Search for the cell housing the specified text and yield its (x, y) center coordinate. 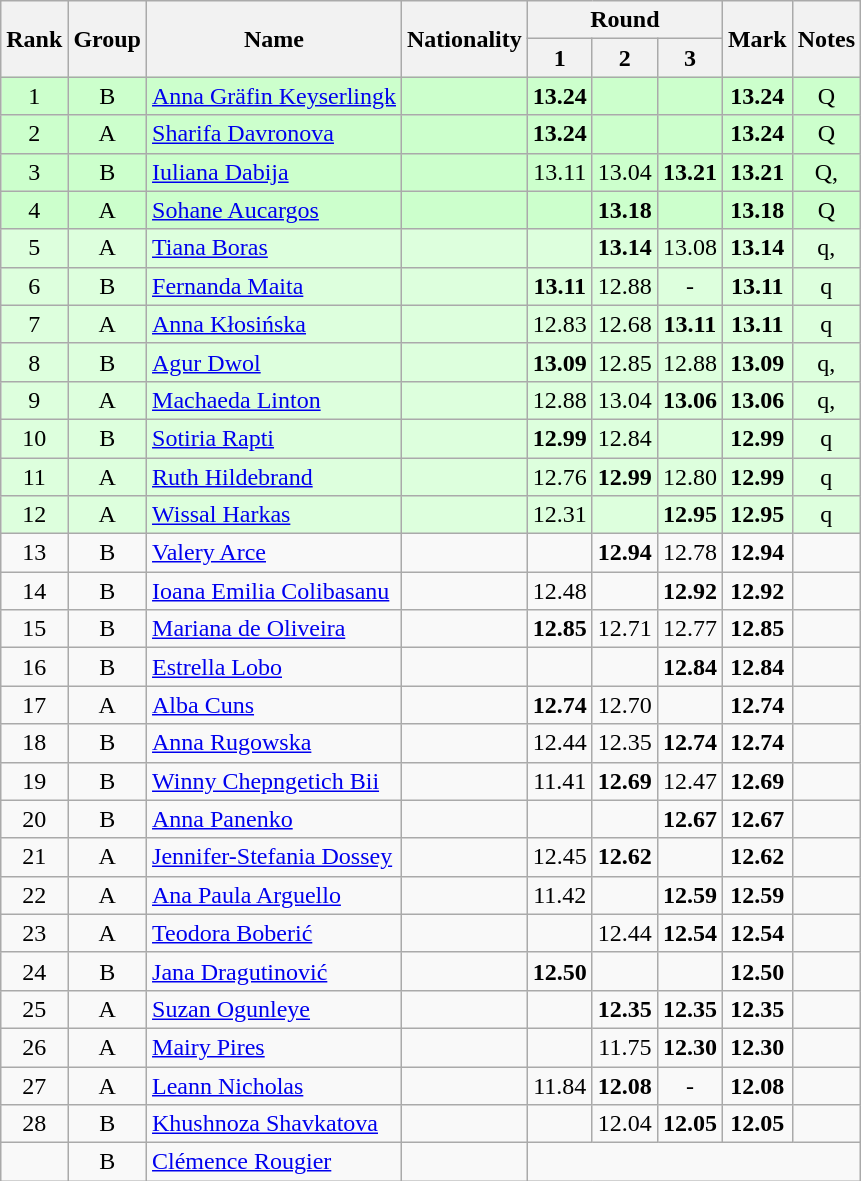
Mark (757, 39)
12.47 (690, 781)
17 (34, 705)
9 (34, 400)
14 (34, 591)
11.75 (624, 1047)
Ruth Hildebrand (274, 477)
12.83 (560, 324)
Anna Panenko (274, 819)
12.31 (560, 515)
23 (34, 933)
25 (34, 1009)
15 (34, 629)
13 (34, 553)
11.42 (560, 895)
27 (34, 1085)
Round (624, 20)
Jana Dragutinović (274, 971)
11 (34, 477)
Anna Rugowska (274, 743)
12.48 (560, 591)
28 (34, 1124)
4 (34, 210)
Khushnoza Shavkatova (274, 1124)
12.71 (624, 629)
12.78 (690, 553)
16 (34, 667)
10 (34, 438)
Teodora Boberić (274, 933)
12 (34, 515)
Jennifer-Stefania Dossey (274, 857)
Nationality (465, 39)
Group (108, 39)
21 (34, 857)
20 (34, 819)
Machaeda Linton (274, 400)
12.04 (624, 1124)
Clémence Rougier (274, 1162)
Ana Paula Arguello (274, 895)
26 (34, 1047)
Fernanda Maita (274, 286)
18 (34, 743)
8 (34, 362)
22 (34, 895)
Estrella Lobo (274, 667)
Sharifa Davronova (274, 134)
Anna Kłosińska (274, 324)
Iuliana Dabija (274, 172)
19 (34, 781)
Suzan Ogunleye (274, 1009)
13.08 (690, 248)
Name (274, 39)
Wissal Harkas (274, 515)
12.70 (624, 705)
Valery Arce (274, 553)
11.41 (560, 781)
5 (34, 248)
Sotiria Rapti (274, 438)
Leann Nicholas (274, 1085)
Mariana de Oliveira (274, 629)
Tiana Boras (274, 248)
12.45 (560, 857)
12.77 (690, 629)
11.84 (560, 1085)
6 (34, 286)
Ioana Emilia Colibasanu (274, 591)
Anna Gräfin Keyserlingk (274, 96)
12.76 (560, 477)
Rank (34, 39)
Q, (826, 172)
Mairy Pires (274, 1047)
12.80 (690, 477)
Sohane Aucargos (274, 210)
12.68 (624, 324)
7 (34, 324)
Agur Dwol (274, 362)
Winny Chepngetich Bii (274, 781)
Notes (826, 39)
Alba Cuns (274, 705)
24 (34, 971)
